Detect which cell encompasses the target text, then output its [X, Y] center coordinate. 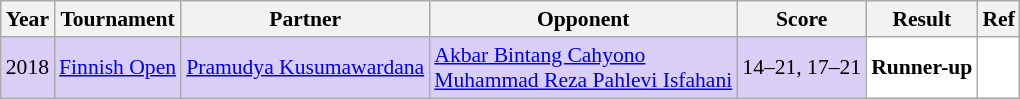
14–21, 17–21 [802, 68]
Opponent [583, 19]
Akbar Bintang Cahyono Muhammad Reza Pahlevi Isfahani [583, 68]
Score [802, 19]
Partner [305, 19]
Pramudya Kusumawardana [305, 68]
Runner-up [922, 68]
Year [28, 19]
Finnish Open [118, 68]
Result [922, 19]
Tournament [118, 19]
Ref [998, 19]
2018 [28, 68]
